From the cell containing the given text, extract its center point as [x, y] coordinate. 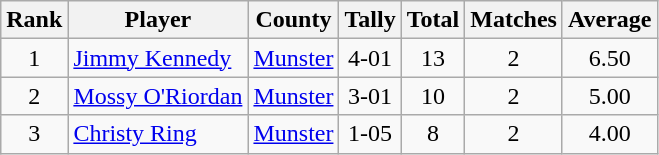
1 [34, 58]
Total [433, 20]
County [294, 20]
1-05 [370, 134]
Player [158, 20]
Mossy O'Riordan [158, 96]
Average [610, 20]
Rank [34, 20]
4-01 [370, 58]
Matches [514, 20]
5.00 [610, 96]
Jimmy Kennedy [158, 58]
10 [433, 96]
4.00 [610, 134]
Christy Ring [158, 134]
8 [433, 134]
13 [433, 58]
3 [34, 134]
3-01 [370, 96]
Tally [370, 20]
6.50 [610, 58]
